Extract the [X, Y] coordinate from the center of the cell holding the provided text.  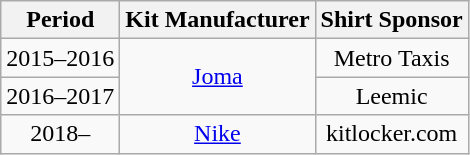
kitlocker.com [392, 134]
Period [60, 20]
2018– [60, 134]
Joma [218, 77]
Shirt Sponsor [392, 20]
Leemic [392, 96]
Nike [218, 134]
2015–2016 [60, 58]
Metro Taxis [392, 58]
2016–2017 [60, 96]
Kit Manufacturer [218, 20]
